Identify which cell holds the provided text, then report its [X, Y] central coordinate. 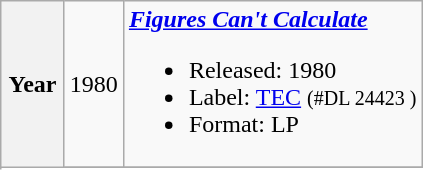
Figures Can't CalculateReleased: 1980Label: TEC (#DL 24423 )Format: LP [272, 84]
1980 [94, 84]
Year [33, 84]
